From the cell containing the given text, extract its center point as (X, Y) coordinate. 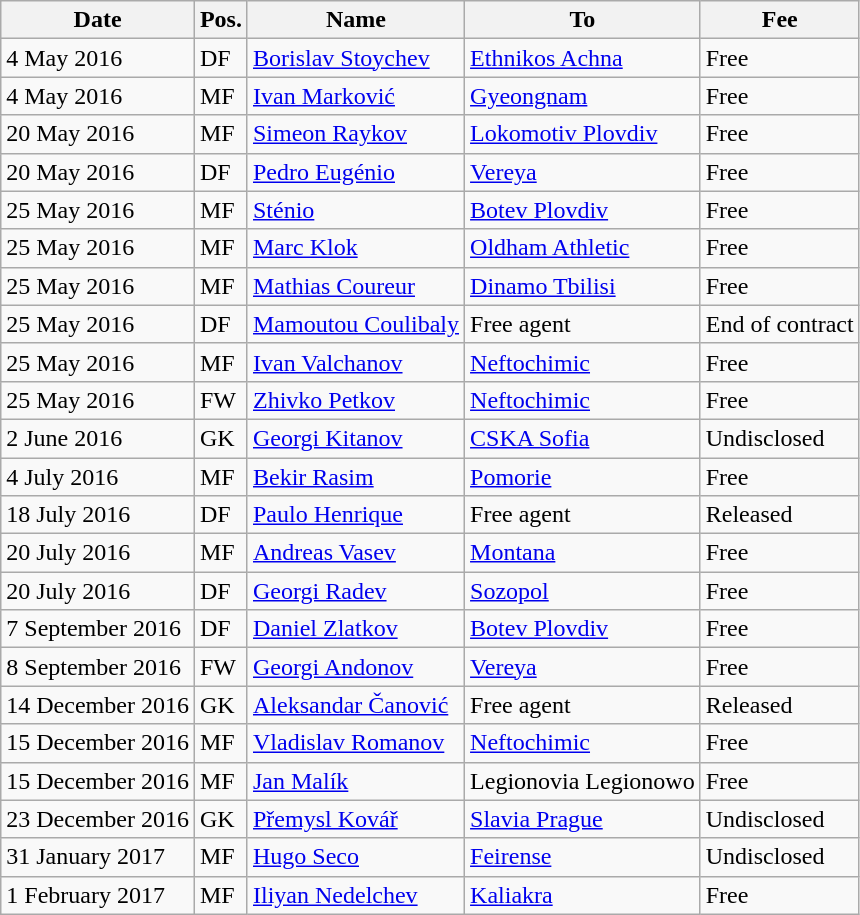
Vladislav Romanov (356, 743)
Oldham Athletic (583, 248)
Pomorie (583, 477)
Bekir Rasim (356, 477)
Georgi Kitanov (356, 438)
4 July 2016 (98, 477)
Marc Klok (356, 248)
Slavia Prague (583, 819)
Ivan Valchanov (356, 362)
Sténio (356, 210)
Iliyan Nedelchev (356, 895)
CSKA Sofia (583, 438)
2 June 2016 (98, 438)
Zhivko Petkov (356, 400)
Přemysl Kovář (356, 819)
Pedro Eugénio (356, 172)
End of contract (780, 324)
Borislav Stoychev (356, 58)
23 December 2016 (98, 819)
Andreas Vasev (356, 553)
Name (356, 20)
Pos. (220, 20)
To (583, 20)
14 December 2016 (98, 705)
18 July 2016 (98, 515)
Legionovia Legionowo (583, 781)
Date (98, 20)
Feirense (583, 857)
Daniel Zlatkov (356, 629)
Fee (780, 20)
Hugo Seco (356, 857)
Ivan Marković (356, 96)
Dinamo Tbilisi (583, 286)
1 February 2017 (98, 895)
Simeon Raykov (356, 134)
Aleksandar Čanović (356, 705)
Sozopol (583, 591)
7 September 2016 (98, 629)
31 January 2017 (98, 857)
Ethnikos Achna (583, 58)
8 September 2016 (98, 667)
Mamoutou Coulibaly (356, 324)
Lokomotiv Plovdiv (583, 134)
Paulo Henrique (356, 515)
Mathias Coureur (356, 286)
Kaliakra (583, 895)
Montana (583, 553)
Jan Malík (356, 781)
Georgi Radev (356, 591)
Gyeongnam (583, 96)
Georgi Andonov (356, 667)
